Capture the cell that displays the provided text and extract its [X, Y] central coordinate. 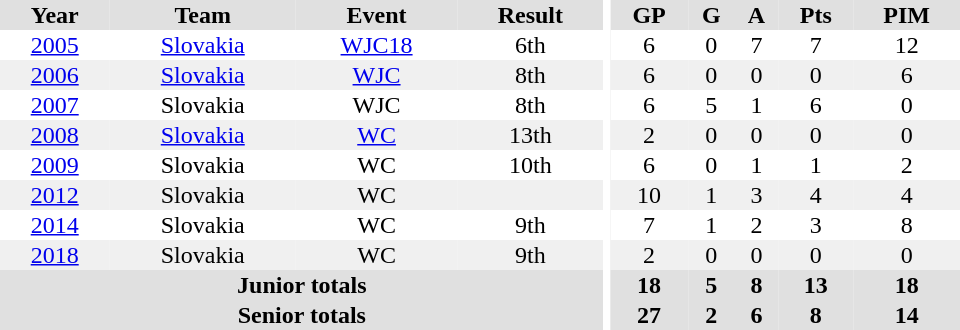
13 [816, 285]
Result [530, 15]
2018 [54, 255]
2005 [54, 45]
G [712, 15]
2006 [54, 75]
Team [202, 15]
2008 [54, 135]
2009 [54, 165]
Senior totals [302, 315]
13th [530, 135]
2012 [54, 195]
12 [906, 45]
GP [649, 15]
Event [376, 15]
10th [530, 165]
PIM [906, 15]
6th [530, 45]
A [757, 15]
2007 [54, 105]
2014 [54, 225]
Pts [816, 15]
WJC18 [376, 45]
Junior totals [302, 285]
27 [649, 315]
Year [54, 15]
10 [649, 195]
14 [906, 315]
